Identify which cell holds the provided text, then report its [X, Y] central coordinate. 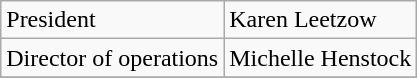
Director of operations [112, 58]
Karen Leetzow [320, 20]
Michelle Henstock [320, 58]
President [112, 20]
